Detect which cell encompasses the target text, then output its (X, Y) center coordinate. 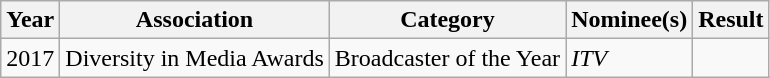
Category (447, 20)
Association (194, 20)
ITV (630, 58)
Result (731, 20)
Broadcaster of the Year (447, 58)
2017 (30, 58)
Nominee(s) (630, 20)
Year (30, 20)
Diversity in Media Awards (194, 58)
